Identify which cell holds the provided text, then report its [X, Y] central coordinate. 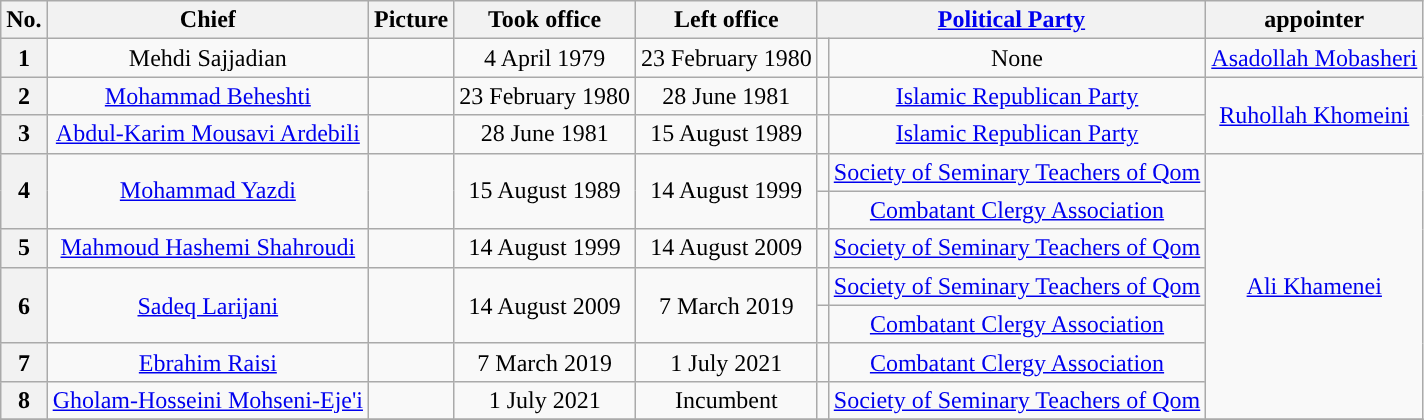
8 [24, 400]
Ruhollah Khomeini [1314, 115]
Chief [208, 20]
Mahmoud Hashemi Shahroudi [208, 248]
Ebrahim Raisi [208, 362]
Left office [726, 20]
Gholam-Hosseini Mohseni-Eje'i [208, 400]
Ali Khamenei [1314, 286]
3 [24, 134]
Incumbent [726, 400]
Asadollah Mobasheri [1314, 58]
Abdul-Karim Mousavi Ardebili [208, 134]
2 [24, 96]
Political Party [1012, 20]
Sadeq Larijani [208, 305]
No. [24, 20]
Picture [412, 20]
7 [24, 362]
4 [24, 191]
None [1017, 58]
Mohammad Yazdi [208, 191]
appointer [1314, 20]
Took office [545, 20]
6 [24, 305]
Mehdi Sajjadian [208, 58]
1 [24, 58]
5 [24, 248]
4 April 1979 [545, 58]
Mohammad Beheshti [208, 96]
